Find where the given text appears and provide that cell's center as [X, Y] coordinate. 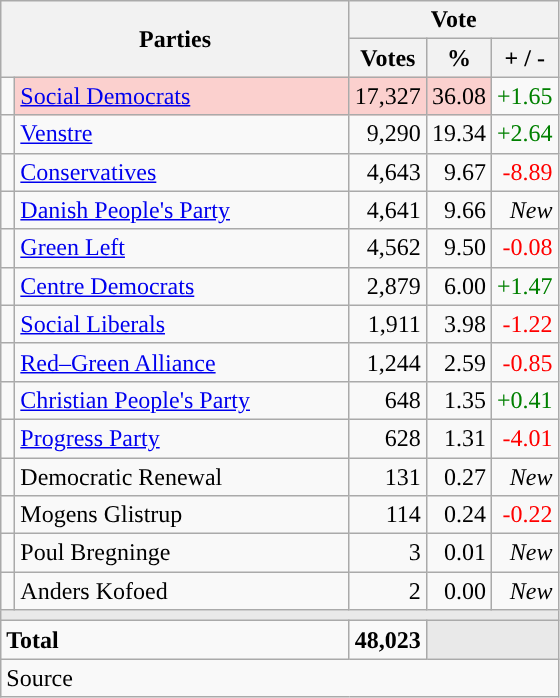
0.00 [458, 591]
Red–Green Alliance [182, 362]
Social Democrats [182, 96]
9.67 [458, 172]
Danish People's Party [182, 210]
Anders Kofoed [182, 591]
Venstre [182, 134]
-1.22 [524, 324]
Source [280, 678]
Votes [388, 58]
+1.47 [524, 286]
-4.01 [524, 438]
Vote [454, 20]
2 [388, 591]
-0.22 [524, 515]
19.34 [458, 134]
+2.64 [524, 134]
-0.85 [524, 362]
% [458, 58]
Mogens Glistrup [182, 515]
628 [388, 438]
114 [388, 515]
4,643 [388, 172]
4,562 [388, 248]
0.27 [458, 477]
+0.41 [524, 400]
1,244 [388, 362]
131 [388, 477]
-8.89 [524, 172]
Total [176, 640]
1.31 [458, 438]
Parties [176, 39]
3 [388, 553]
9.66 [458, 210]
9.50 [458, 248]
17,327 [388, 96]
Social Liberals [182, 324]
3.98 [458, 324]
1.35 [458, 400]
Christian People's Party [182, 400]
0.01 [458, 553]
Centre Democrats [182, 286]
+ / - [524, 58]
4,641 [388, 210]
Progress Party [182, 438]
648 [388, 400]
Conservatives [182, 172]
0.24 [458, 515]
Democratic Renewal [182, 477]
48,023 [388, 640]
+1.65 [524, 96]
-0.08 [524, 248]
2,879 [388, 286]
9,290 [388, 134]
1,911 [388, 324]
Green Left [182, 248]
36.08 [458, 96]
6.00 [458, 286]
Poul Bregninge [182, 553]
2.59 [458, 362]
